Identify which cell holds the provided text, then report its [x, y] central coordinate. 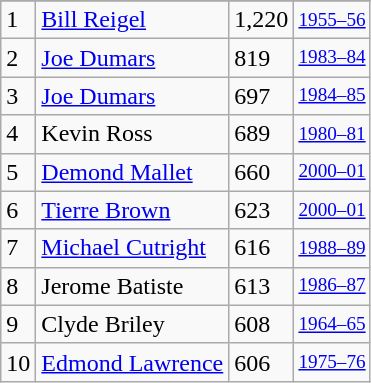
Kevin Ross [132, 134]
1986–87 [332, 286]
623 [262, 210]
1955–56 [332, 20]
9 [18, 324]
10 [18, 362]
660 [262, 172]
1984–85 [332, 96]
Tierre Brown [132, 210]
1975–76 [332, 362]
Bill Reigel [132, 20]
7 [18, 248]
4 [18, 134]
3 [18, 96]
Jerome Batiste [132, 286]
5 [18, 172]
689 [262, 134]
8 [18, 286]
819 [262, 58]
697 [262, 96]
Demond Mallet [132, 172]
Edmond Lawrence [132, 362]
613 [262, 286]
2 [18, 58]
1964–65 [332, 324]
1 [18, 20]
608 [262, 324]
1988–89 [332, 248]
Clyde Briley [132, 324]
616 [262, 248]
1983–84 [332, 58]
1980–81 [332, 134]
606 [262, 362]
Michael Cutright [132, 248]
1,220 [262, 20]
6 [18, 210]
